From the cell containing the given text, extract its center point as (x, y) coordinate. 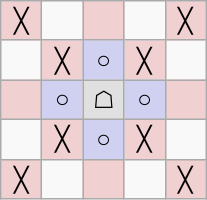
☖ (104, 100)
